Return the [X, Y] coordinate for the center point of the cell that contains the specified text.  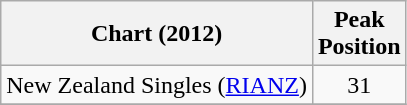
New Zealand Singles (RIANZ) [157, 85]
31 [359, 85]
Chart (2012) [157, 34]
PeakPosition [359, 34]
